Provide the [x, y] coordinate of the cell's center where the given text is located.  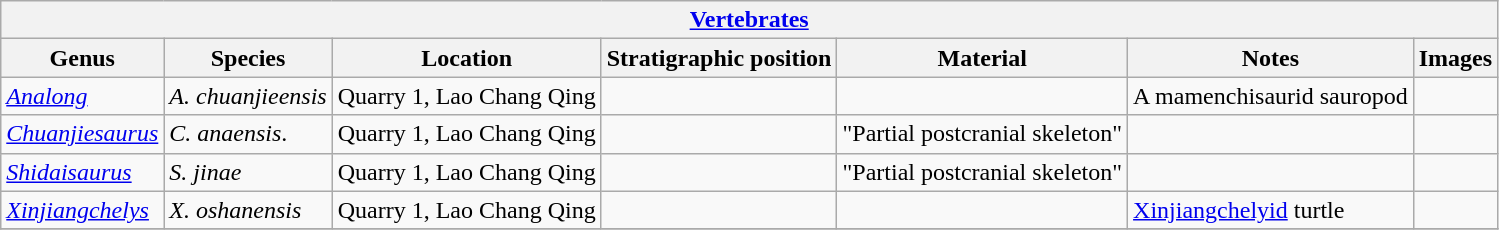
Xinjiangchelyid turtle [1271, 210]
Images [1455, 58]
Shidaisaurus [82, 172]
C. anaensis. [248, 134]
Vertebrates [750, 20]
Chuanjiesaurus [82, 134]
Material [982, 58]
X. oshanensis [248, 210]
S. jinae [248, 172]
A. chuanjieensis [248, 96]
Location [466, 58]
Analong [82, 96]
Stratigraphic position [719, 58]
Genus [82, 58]
Xinjiangchelys [82, 210]
A mamenchisaurid sauropod [1271, 96]
Species [248, 58]
Notes [1271, 58]
